Return [X, Y] of the center of cell containing provided text 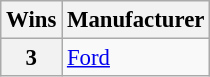
Ford [136, 58]
Manufacturer [136, 20]
Wins [32, 20]
3 [32, 58]
